Scan for the cell matching the given text and deliver its [X, Y] coordinate at center. 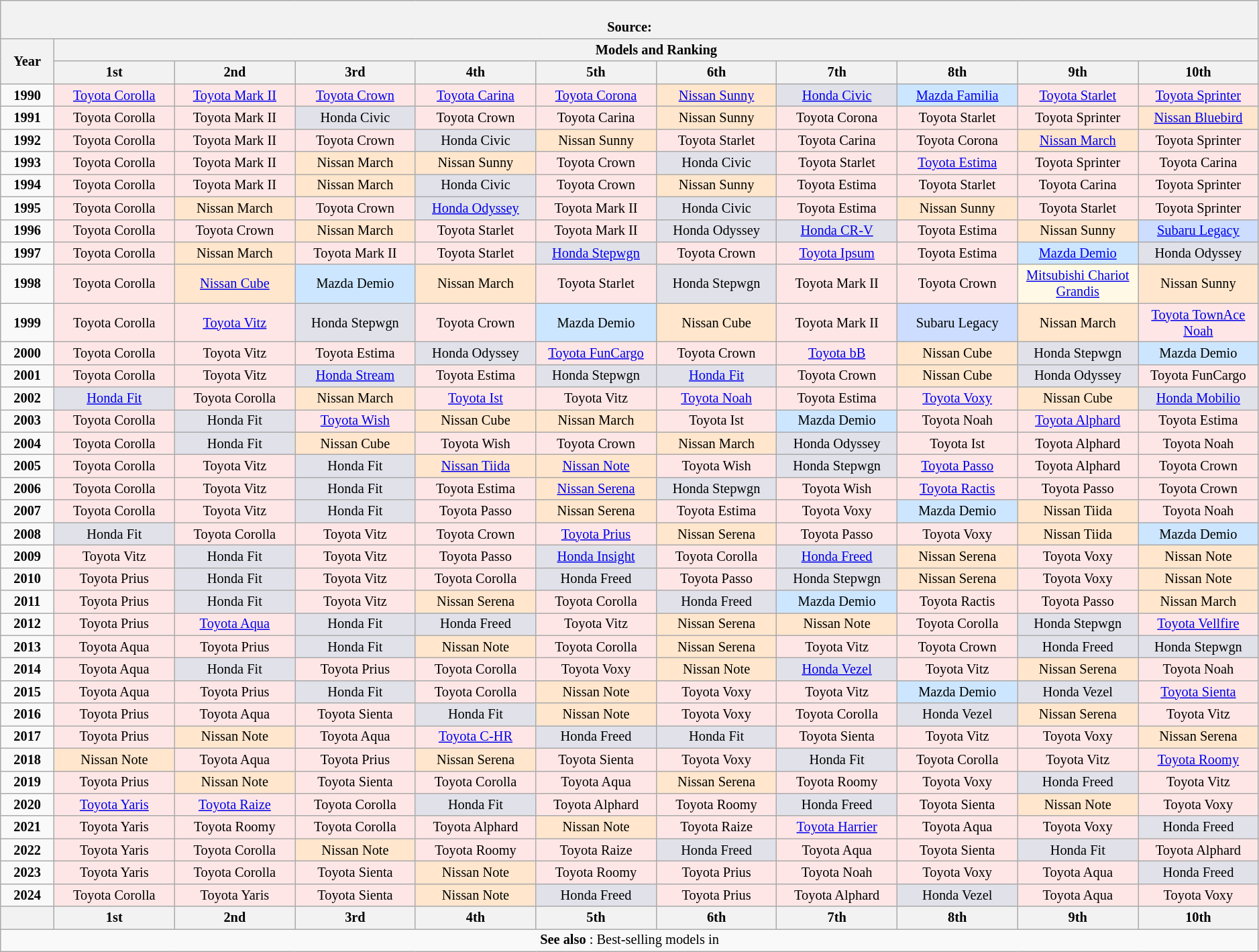
2018 [28, 759]
2021 [28, 827]
2003 [28, 421]
2000 [28, 354]
2008 [28, 534]
1992 [28, 140]
Source: [630, 19]
Mazda Familia [957, 95]
1996 [28, 231]
Toyota C-HR [476, 737]
2015 [28, 692]
2016 [28, 715]
Toyota TownAce Noah [1199, 323]
Toyota bB [837, 354]
1998 [28, 284]
Models and Ranking [657, 50]
2011 [28, 602]
2024 [28, 895]
Toyota Vellfire [1199, 625]
Toyota Harrier [837, 827]
2013 [28, 647]
2001 [28, 376]
2005 [28, 466]
2007 [28, 511]
See also : Best-selling models in [630, 941]
1994 [28, 186]
1993 [28, 163]
Year [28, 62]
Honda Insight [596, 557]
2009 [28, 557]
1997 [28, 254]
2012 [28, 625]
Mitsubishi Chariot Grandis [1078, 284]
2004 [28, 443]
Nissan Bluebird [1199, 118]
2010 [28, 579]
Honda Stream [355, 376]
2022 [28, 850]
1991 [28, 118]
2023 [28, 873]
1999 [28, 323]
1990 [28, 95]
2002 [28, 399]
2020 [28, 805]
2006 [28, 489]
2014 [28, 670]
2019 [28, 782]
2017 [28, 737]
1995 [28, 208]
Honda CR-V [837, 231]
Honda Mobilio [1199, 399]
Toyota Ipsum [837, 254]
